Return the (X, Y) coordinate for the center point of the cell that contains the specified text.  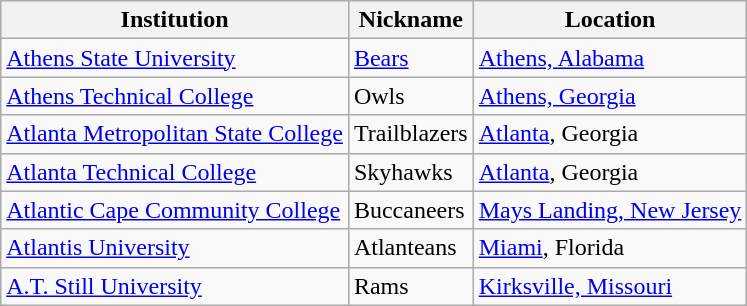
Location (610, 20)
A.T. Still University (175, 286)
Kirksville, Missouri (610, 286)
Bears (410, 58)
Athens Technical College (175, 96)
Atlantis University (175, 248)
Buccaneers (410, 210)
Atlanta Metropolitan State College (175, 134)
Athens, Georgia (610, 96)
Skyhawks (410, 172)
Miami, Florida (610, 248)
Mays Landing, New Jersey (610, 210)
Owls (410, 96)
Institution (175, 20)
Nickname (410, 20)
Trailblazers (410, 134)
Atlanta Technical College (175, 172)
Atlanteans (410, 248)
Rams (410, 286)
Athens State University (175, 58)
Atlantic Cape Community College (175, 210)
Athens, Alabama (610, 58)
